Determine the [x, y] coordinate at the center of the cell enclosing the given text.  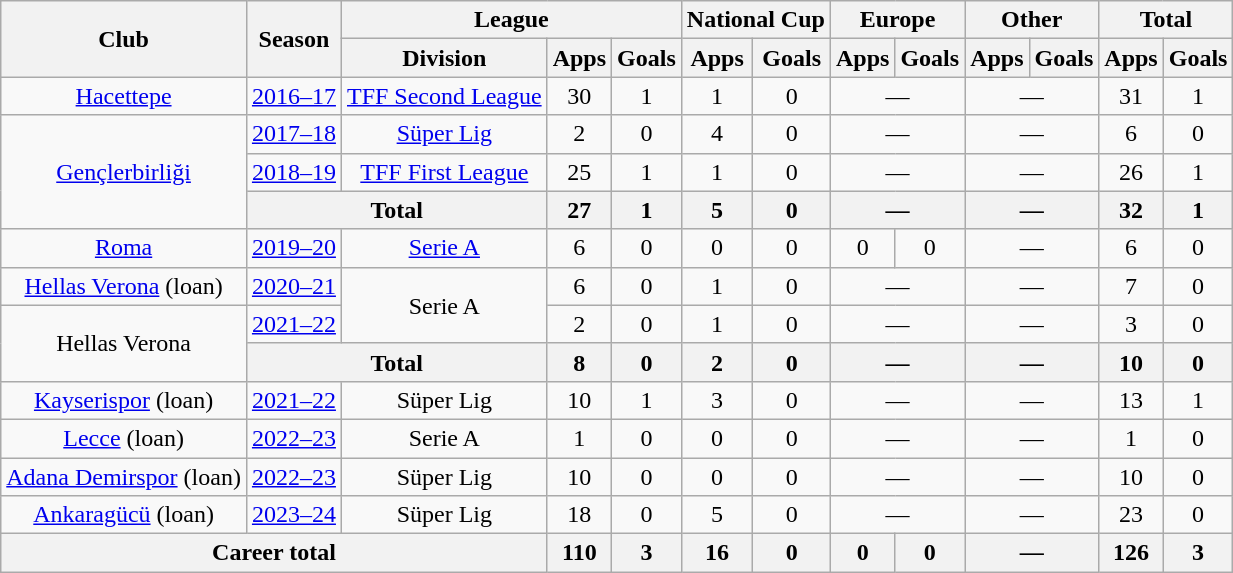
League [511, 20]
Adana Demirspor (loan) [124, 477]
Other [1032, 20]
Ankaragücü (loan) [124, 515]
31 [1131, 96]
2016–17 [294, 96]
2023–24 [294, 515]
Kayserispor (loan) [124, 400]
110 [579, 553]
National Cup [756, 20]
Career total [274, 553]
32 [1131, 210]
Club [124, 39]
18 [579, 515]
7 [1131, 286]
2017–18 [294, 134]
Hacettepe [124, 96]
Hellas Verona [124, 343]
23 [1131, 515]
4 [717, 134]
26 [1131, 172]
Hellas Verona (loan) [124, 286]
Season [294, 39]
126 [1131, 553]
TFF First League [444, 172]
2018–19 [294, 172]
Division [444, 58]
16 [717, 553]
30 [579, 96]
Lecce (loan) [124, 438]
Europe [897, 20]
TFF Second League [444, 96]
2019–20 [294, 248]
25 [579, 172]
27 [579, 210]
Gençlerbirliği [124, 172]
2020–21 [294, 286]
Roma [124, 248]
13 [1131, 400]
8 [579, 362]
